Determine the [x, y] coordinate at the center of the cell enclosing the given text.  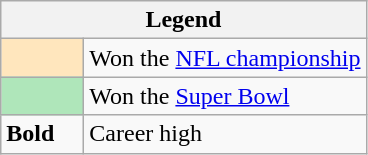
Bold [42, 134]
Legend [184, 20]
Won the Super Bowl [225, 96]
Career high [225, 134]
Won the NFL championship [225, 58]
